Scan for the cell matching the given text and deliver its [x, y] coordinate at center. 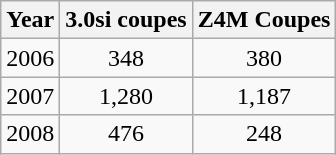
Z4M Coupes [264, 20]
1,280 [126, 96]
3.0si coupes [126, 20]
2006 [30, 58]
348 [126, 58]
476 [126, 134]
248 [264, 134]
2007 [30, 96]
2008 [30, 134]
1,187 [264, 96]
380 [264, 58]
Year [30, 20]
